From the cell containing the given text, extract its center point as (X, Y) coordinate. 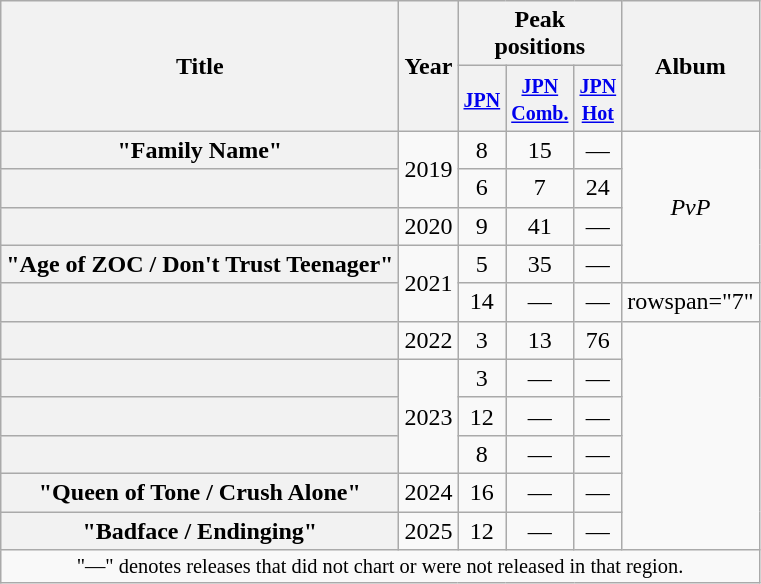
15 (540, 150)
6 (482, 188)
rowspan="7" (691, 302)
16 (482, 492)
2022 (428, 340)
24 (598, 188)
2024 (428, 492)
2023 (428, 416)
2021 (428, 283)
"Queen of Tone / Crush Alone" (200, 492)
Year (428, 66)
JPNHot (598, 98)
"Family Name" (200, 150)
2020 (428, 226)
41 (540, 226)
35 (540, 264)
JPN (482, 98)
PvP (691, 207)
Peak positions (540, 34)
5 (482, 264)
"Badface / Endinging" (200, 531)
13 (540, 340)
7 (540, 188)
9 (482, 226)
Title (200, 66)
JPNComb. (540, 98)
2019 (428, 169)
"—" denotes releases that did not chart or were not released in that region. (380, 567)
Album (691, 66)
"Age of ZOC / Don't Trust Teenager" (200, 264)
76 (598, 340)
2025 (428, 531)
14 (482, 302)
